Locate the cell with the specified text and output its (x, y) center coordinate. 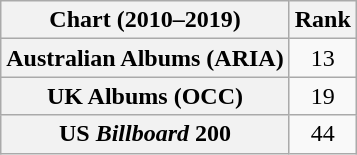
US Billboard 200 (145, 134)
19 (322, 96)
13 (322, 58)
44 (322, 134)
UK Albums (OCC) (145, 96)
Rank (322, 20)
Australian Albums (ARIA) (145, 58)
Chart (2010–2019) (145, 20)
